Return the (x, y) coordinate for the center point of the cell that contains the specified text.  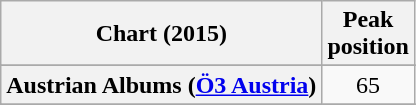
Chart (2015) (162, 34)
Austrian Albums (Ö3 Austria) (162, 85)
Peak position (368, 34)
65 (368, 85)
